Output the [X, Y] coordinate of the center of the cell containing the given text.  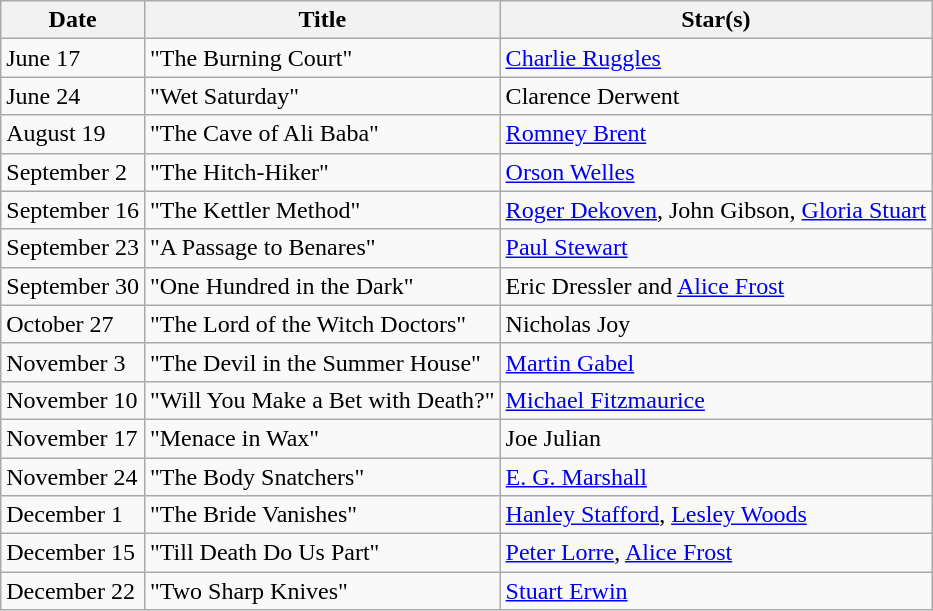
"A Passage to Benares" [322, 248]
December 15 [73, 553]
Charlie Ruggles [716, 58]
"Menace in Wax" [322, 438]
"The Hitch-Hiker" [322, 172]
"One Hundred in the Dark" [322, 286]
Martin Gabel [716, 362]
December 22 [73, 591]
Title [322, 20]
"Will You Make a Bet with Death?" [322, 400]
Romney Brent [716, 134]
"The Burning Court" [322, 58]
December 1 [73, 515]
Nicholas Joy [716, 324]
Star(s) [716, 20]
September 23 [73, 248]
"The Body Snatchers" [322, 477]
"The Kettler Method" [322, 210]
November 3 [73, 362]
"The Devil in the Summer House" [322, 362]
September 30 [73, 286]
Michael Fitzmaurice [716, 400]
"The Bride Vanishes" [322, 515]
Paul Stewart [716, 248]
September 16 [73, 210]
Orson Welles [716, 172]
Date [73, 20]
June 24 [73, 96]
"The Lord of the Witch Doctors" [322, 324]
November 10 [73, 400]
June 17 [73, 58]
E. G. Marshall [716, 477]
October 27 [73, 324]
November 17 [73, 438]
"Two Sharp Knives" [322, 591]
"Wet Saturday" [322, 96]
"Till Death Do Us Part" [322, 553]
Clarence Derwent [716, 96]
Joe Julian [716, 438]
Stuart Erwin [716, 591]
Hanley Stafford, Lesley Woods [716, 515]
November 24 [73, 477]
August 19 [73, 134]
Eric Dressler and Alice Frost [716, 286]
Roger Dekoven, John Gibson, Gloria Stuart [716, 210]
Peter Lorre, Alice Frost [716, 553]
"The Cave of Ali Baba" [322, 134]
September 2 [73, 172]
